Search for the cell housing the specified text and yield its (x, y) center coordinate. 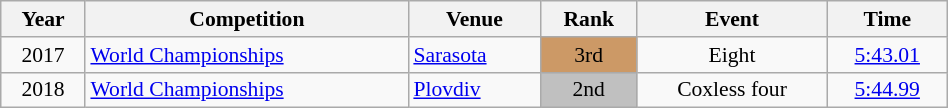
2nd (589, 90)
5:44.99 (887, 90)
Plovdiv (474, 90)
Rank (589, 19)
Time (887, 19)
Coxless four (732, 90)
5:43.01 (887, 55)
Eight (732, 55)
Competition (246, 19)
3rd (589, 55)
2017 (44, 55)
Year (44, 19)
Venue (474, 19)
Sarasota (474, 55)
Event (732, 19)
2018 (44, 90)
